Locate the cell with the specified text and output its (X, Y) center coordinate. 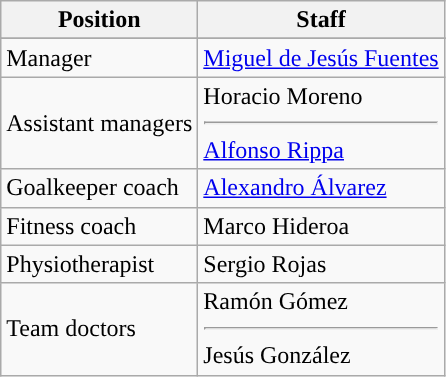
Horacio Moreno Alfonso Rippa (321, 123)
Assistant managers (100, 123)
Miguel de Jesús Fuentes (321, 58)
Manager (100, 58)
Goalkeeper coach (100, 188)
Ramón Gómez Jesús González (321, 329)
Physiotherapist (100, 264)
Fitness coach (100, 226)
Team doctors (100, 329)
Marco Hideroa (321, 226)
Staff (321, 20)
Alexandro Álvarez (321, 188)
Position (100, 20)
Sergio Rojas (321, 264)
